Capture the cell that displays the provided text and extract its [X, Y] central coordinate. 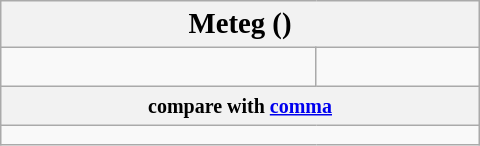
Meteg () [240, 24]
compare with comma [240, 106]
